Return [x, y] of the center of cell containing provided text 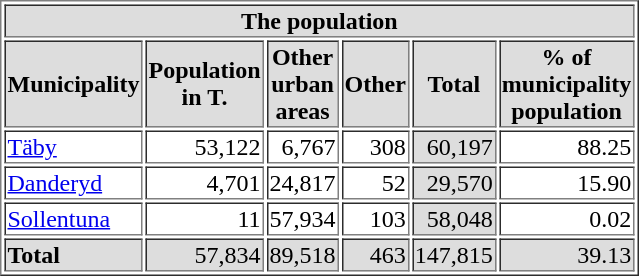
147,815 [454, 254]
463 [376, 254]
% ofmunicipalitypopulation [566, 84]
The population [319, 20]
11 [205, 218]
60,197 [454, 146]
89,518 [303, 254]
Populationin T. [205, 84]
39.13 [566, 254]
29,570 [454, 182]
Täby [73, 146]
Municipality [73, 84]
88.25 [566, 146]
6,767 [303, 146]
52 [376, 182]
0.02 [566, 218]
15.90 [566, 182]
4,701 [205, 182]
57,834 [205, 254]
308 [376, 146]
103 [376, 218]
53,122 [205, 146]
24,817 [303, 182]
Other [376, 84]
58,048 [454, 218]
57,934 [303, 218]
Danderyd [73, 182]
Sollentuna [73, 218]
Otherurbanareas [303, 84]
